From the cell containing the given text, extract its center point as (X, Y) coordinate. 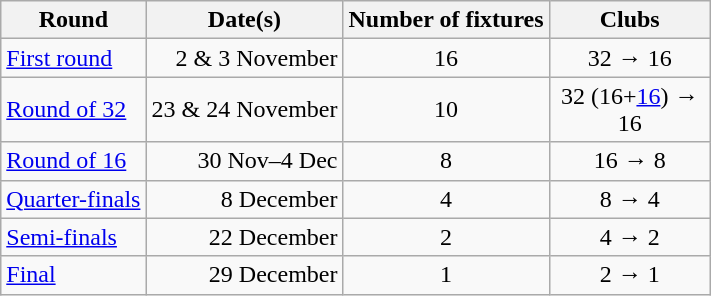
Round of 32 (74, 110)
2 (446, 237)
2 & 3 November (244, 58)
23 & 24 November (244, 110)
16 → 8 (630, 161)
Semi-finals (74, 237)
22 December (244, 237)
16 (446, 58)
Clubs (630, 20)
30 Nov–4 Dec (244, 161)
Date(s) (244, 20)
Number of fixtures (446, 20)
First round (74, 58)
10 (446, 110)
Quarter-finals (74, 199)
Round (74, 20)
4 (446, 199)
32 (16+16) → 16 (630, 110)
29 December (244, 275)
Round of 16 (74, 161)
8 → 4 (630, 199)
32 → 16 (630, 58)
2 → 1 (630, 275)
8 December (244, 199)
1 (446, 275)
8 (446, 161)
4 → 2 (630, 237)
Final (74, 275)
